From the cell containing the given text, extract its center point as (x, y) coordinate. 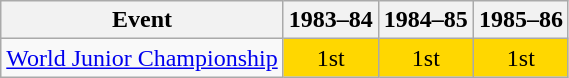
1983–84 (330, 20)
1984–85 (426, 20)
Event (142, 20)
1985–86 (520, 20)
World Junior Championship (142, 58)
